Locate the cell with the specified text and output its (x, y) center coordinate. 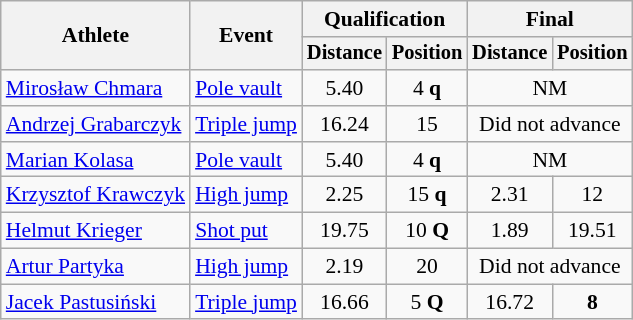
Marian Kolasa (96, 160)
Shot put (246, 231)
Event (246, 36)
1.89 (510, 231)
15 q (427, 195)
15 (427, 124)
Qualification (384, 19)
Jacek Pastusiński (96, 302)
16.66 (344, 302)
10 Q (427, 231)
Mirosław Chmara (96, 88)
Andrzej Grabarczyk (96, 124)
16.72 (510, 302)
Helmut Krieger (96, 231)
12 (592, 195)
Artur Partyka (96, 267)
5 Q (427, 302)
2.25 (344, 195)
16.24 (344, 124)
Final (550, 19)
2.19 (344, 267)
8 (592, 302)
2.31 (510, 195)
Athlete (96, 36)
19.75 (344, 231)
Krzysztof Krawczyk (96, 195)
20 (427, 267)
19.51 (592, 231)
